Pinpoint the cell where the given text exists, returning its [x, y] midpoint coordinate. 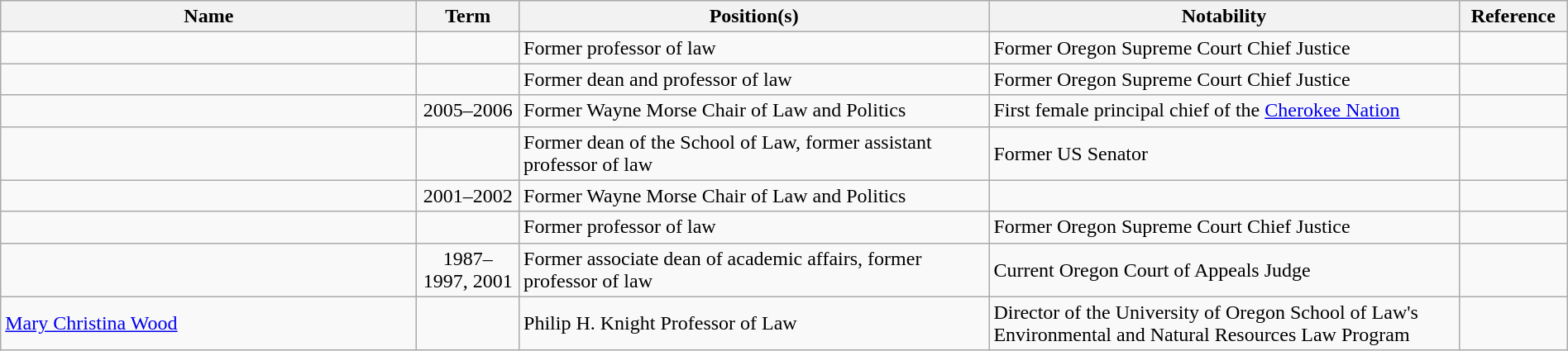
Mary Christina Wood [208, 324]
Name [208, 17]
Term [468, 17]
Position(s) [754, 17]
First female principal chief of the Cherokee Nation [1224, 111]
Former dean and professor of law [754, 79]
Philip H. Knight Professor of Law [754, 324]
1987–1997, 2001 [468, 269]
2005–2006 [468, 111]
Former dean of the School of Law, former assistant professor of law [754, 154]
Former US Senator [1224, 154]
Notability [1224, 17]
2001–2002 [468, 196]
Reference [1513, 17]
Director of the University of Oregon School of Law's Environmental and Natural Resources Law Program [1224, 324]
Current Oregon Court of Appeals Judge [1224, 269]
Former associate dean of academic affairs, former professor of law [754, 269]
